Pinpoint the cell where the given text exists, returning its [X, Y] midpoint coordinate. 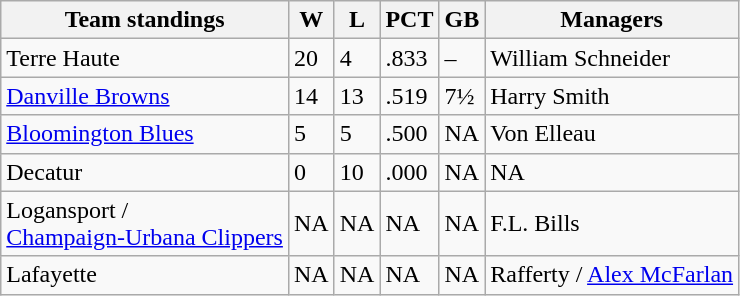
14 [311, 96]
7½ [462, 96]
Terre Haute [145, 58]
PCT [410, 20]
– [462, 58]
Decatur [145, 172]
20 [311, 58]
4 [357, 58]
Danville Browns [145, 96]
13 [357, 96]
Von Elleau [612, 134]
Managers [612, 20]
GB [462, 20]
W [311, 20]
Logansport /Champaign-Urbana Clippers [145, 224]
.500 [410, 134]
Rafferty / Alex McFarlan [612, 275]
Bloomington Blues [145, 134]
Harry Smith [612, 96]
0 [311, 172]
F.L. Bills [612, 224]
William Schneider [612, 58]
.000 [410, 172]
.833 [410, 58]
.519 [410, 96]
Team standings [145, 20]
Lafayette [145, 275]
L [357, 20]
10 [357, 172]
